Find where the given text appears and provide that cell's center as [x, y] coordinate. 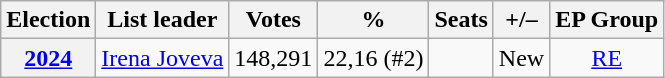
Votes [274, 20]
RE [607, 58]
List leader [162, 20]
New [521, 58]
EP Group [607, 20]
Irena Joveva [162, 58]
% [374, 20]
+/– [521, 20]
2024 [48, 58]
148,291 [274, 58]
22,16 (#2) [374, 58]
Election [48, 20]
Seats [461, 20]
